Determine the (x, y) coordinate at the center of the cell enclosing the given text.  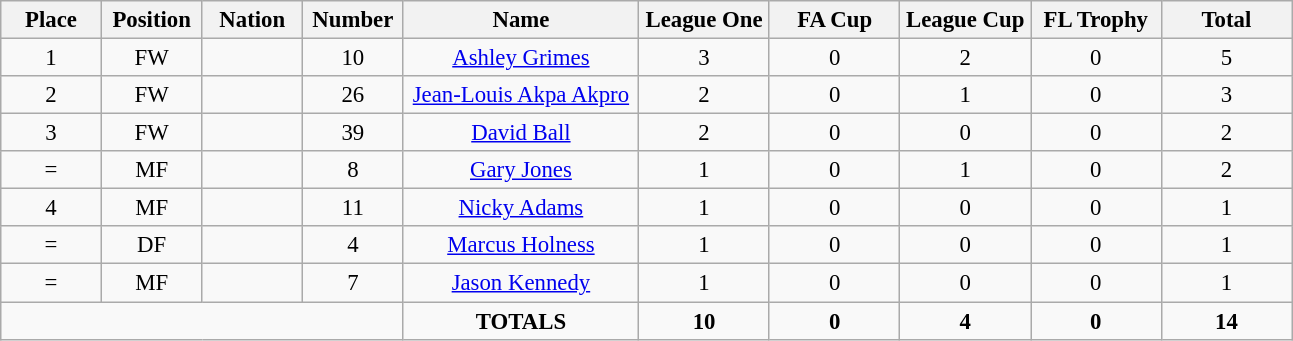
7 (354, 283)
26 (354, 95)
11 (354, 208)
Total (1226, 20)
Nation (252, 20)
5 (1226, 58)
DF (152, 245)
Position (152, 20)
Marcus Holness (521, 245)
Gary Jones (521, 170)
League Cup (966, 20)
FA Cup (834, 20)
14 (1226, 321)
David Ball (521, 133)
Place (52, 20)
TOTALS (521, 321)
Name (521, 20)
League One (704, 20)
FL Trophy (1096, 20)
Jason Kennedy (521, 283)
Number (354, 20)
39 (354, 133)
8 (354, 170)
Jean-Louis Akpa Akpro (521, 95)
Ashley Grimes (521, 58)
Nicky Adams (521, 208)
